Search for the cell housing the specified text and yield its (X, Y) center coordinate. 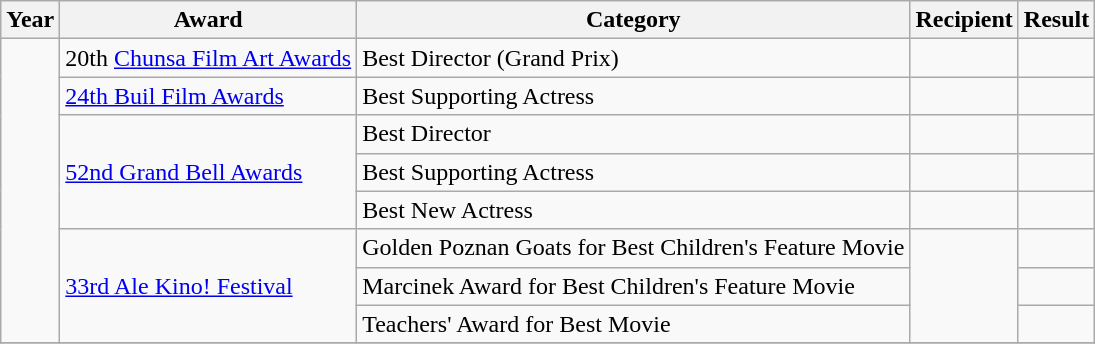
Marcinek Award for Best Children's Feature Movie (634, 286)
20th Chunsa Film Art Awards (208, 58)
52nd Grand Bell Awards (208, 172)
Best Director (Grand Prix) (634, 58)
24th Buil Film Awards (208, 96)
Year (30, 20)
Recipient (964, 20)
Best Director (634, 134)
Award (208, 20)
Result (1056, 20)
Teachers' Award for Best Movie (634, 324)
33rd Ale Kino! Festival (208, 286)
Golden Poznan Goats for Best Children's Feature Movie (634, 248)
Best New Actress (634, 210)
Category (634, 20)
